Return (x, y) of the center of cell containing provided text 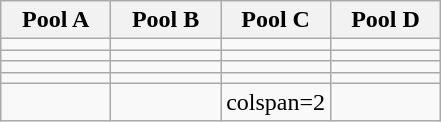
Pool A (56, 20)
colspan=2 (276, 102)
Pool C (276, 20)
Pool D (386, 20)
Pool B (166, 20)
